Determine the (x, y) coordinate at the center of the cell enclosing the given text.  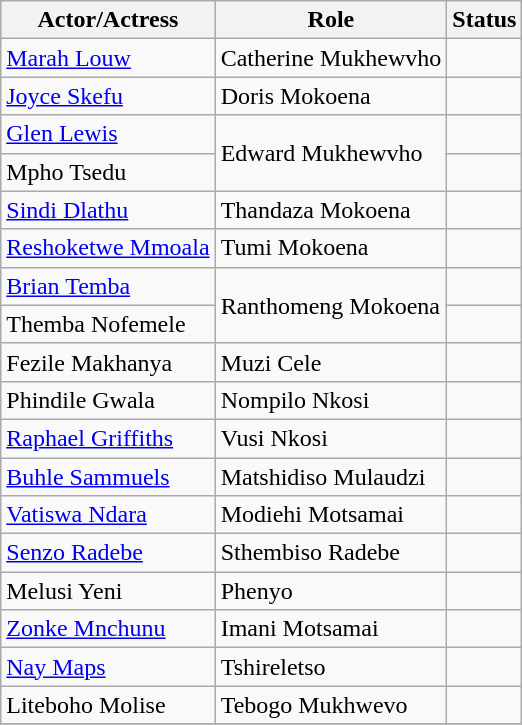
Themba Nofemele (108, 324)
Doris Mokoena (331, 96)
Ranthomeng Mokoena (331, 305)
Raphael Griffiths (108, 438)
Tebogo Mukhwevo (331, 705)
Fezile Makhanya (108, 362)
Muzi Cele (331, 362)
Thandaza Mokoena (331, 210)
Phindile Gwala (108, 400)
Nay Maps (108, 667)
Brian Temba (108, 286)
Mpho Tsedu (108, 172)
Glen Lewis (108, 134)
Phenyo (331, 591)
Sindi Dlathu (108, 210)
Actor/Actress (108, 20)
Catherine Mukhewvho (331, 58)
Imani Motsamai (331, 629)
Buhle Sammuels (108, 477)
Joyce Skefu (108, 96)
Status (484, 20)
Edward Mukhewvho (331, 153)
Reshoketwe Mmoala (108, 248)
Vusi Nkosi (331, 438)
Vatiswa Ndara (108, 515)
Matshidiso Mulaudzi (331, 477)
Role (331, 20)
Nompilo Nkosi (331, 400)
Liteboho Molise (108, 705)
Modiehi Motsamai (331, 515)
Tshireletso (331, 667)
Sthembiso Radebe (331, 553)
Tumi Mokoena (331, 248)
Senzo Radebe (108, 553)
Zonke Mnchunu (108, 629)
Marah Louw (108, 58)
Melusi Yeni (108, 591)
